Extract the (x, y) coordinate from the center of the cell holding the provided text.  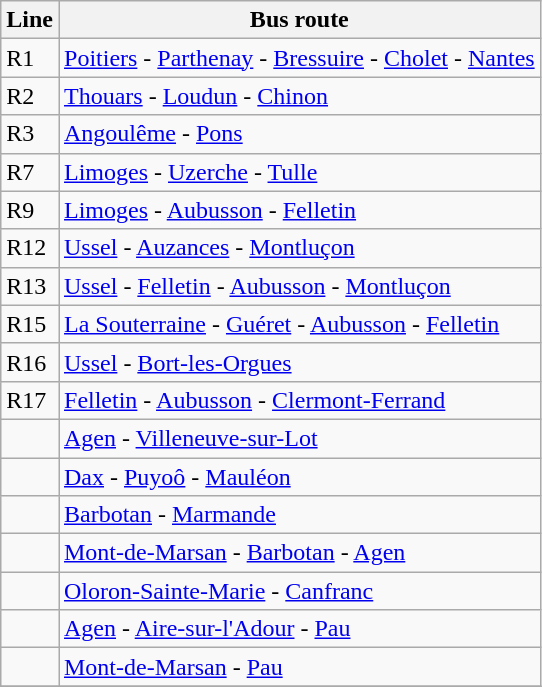
R15 (30, 324)
Oloron-Sainte-Marie - Canfranc (299, 591)
Barbotan - Marmande (299, 515)
Felletin - Aubusson - Clermont-Ferrand (299, 400)
Dax - Puyoô - Mauléon (299, 477)
R12 (30, 248)
R1 (30, 58)
Ussel - Bort-les-Orgues (299, 362)
Agen - Aire-sur-l'Adour - Pau (299, 629)
R3 (30, 134)
Limoges - Uzerche - Tulle (299, 172)
Agen - Villeneuve-sur-Lot (299, 438)
Poitiers - Parthenay - Bressuire - Cholet - Nantes (299, 58)
Ussel - Auzances - Montluçon (299, 248)
Limoges - Aubusson - Felletin (299, 210)
R9 (30, 210)
Ussel - Felletin - Aubusson - Montluçon (299, 286)
Mont-de-Marsan - Barbotan - Agen (299, 553)
Bus route (299, 20)
Mont-de-Marsan - Pau (299, 667)
R7 (30, 172)
Angoulême - Pons (299, 134)
La Souterraine - Guéret - Aubusson - Felletin (299, 324)
R13 (30, 286)
R16 (30, 362)
Thouars - Loudun - Chinon (299, 96)
R2 (30, 96)
R17 (30, 400)
Line (30, 20)
